Output the [x, y] coordinate of the center of the cell containing the given text.  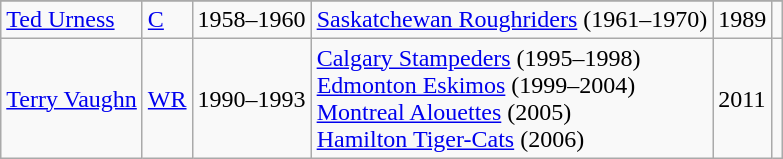
1989 [742, 20]
C [167, 20]
WR [167, 98]
2011 [742, 98]
Saskatchewan Roughriders (1961–1970) [512, 20]
Terry Vaughn [72, 98]
Ted Urness [72, 20]
Calgary Stampeders (1995–1998)Edmonton Eskimos (1999–2004)Montreal Alouettes (2005)Hamilton Tiger-Cats (2006) [512, 98]
1958–1960 [252, 20]
1990–1993 [252, 98]
